Identify which cell holds the provided text, then report its [X, Y] central coordinate. 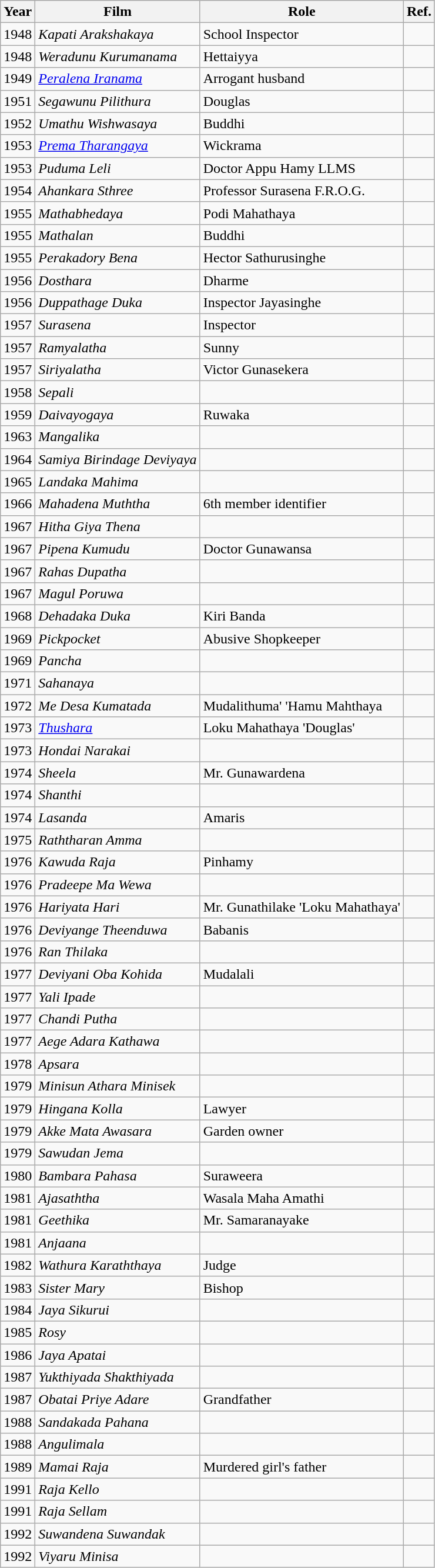
Hariyata Hari [118, 907]
1978 [18, 1064]
Kawuda Raja [118, 862]
Thushara [118, 728]
1983 [18, 1287]
Geethika [118, 1220]
Sister Mary [118, 1287]
Pradeepe Ma Wewa [118, 885]
Ref. [419, 12]
Bishop [302, 1287]
Raththaran Amma [118, 840]
Weradunu Kurumanama [118, 56]
Hingana Kolla [118, 1109]
1964 [18, 459]
Akke Mata Awasara [118, 1131]
1986 [18, 1355]
Sahanaya [118, 683]
Sunny [302, 348]
Jaya Sikurui [118, 1310]
Rahas Dupatha [118, 571]
Siriyalatha [118, 370]
Kapati Arakshakaya [118, 34]
Ramyalatha [118, 348]
1952 [18, 124]
Bambara Pahasa [118, 1176]
1972 [18, 706]
Sandakada Pahana [118, 1422]
Yali Ipade [118, 997]
Role [302, 12]
1980 [18, 1176]
Obatai Priye Adare [118, 1400]
1949 [18, 79]
Inspector Jayasinghe [302, 303]
Samiya Birindage Deviyaya [118, 459]
Hettaiyya [302, 56]
Prema Tharangaya [118, 146]
Garden owner [302, 1131]
Hitha Giya Thena [118, 526]
Landaka Mahima [118, 482]
1966 [18, 504]
Ruwaka [302, 415]
Ajasaththa [118, 1198]
1984 [18, 1310]
1971 [18, 683]
Deviyange Theenduwa [118, 929]
1965 [18, 482]
Raja Kello [118, 1489]
Loku Mahathaya 'Douglas' [302, 728]
1989 [18, 1467]
Grandfather [302, 1400]
1968 [18, 616]
Suraweera [302, 1176]
Mr. Samaranayake [302, 1220]
Year [18, 12]
1975 [18, 840]
Mamai Raja [118, 1467]
Suwandena Suwandak [118, 1534]
1958 [18, 392]
Ran Thilaka [118, 952]
Jaya Apatai [118, 1355]
1982 [18, 1265]
Babanis [302, 929]
Mahadena Muththa [118, 504]
Viyaru Minisa [118, 1556]
Mr. Gunathilake 'Loku Mahathaya' [302, 907]
Douglas [302, 101]
Pancha [118, 661]
Victor Gunasekera [302, 370]
Doctor Gunawansa [302, 549]
Hondai Narakai [118, 750]
Mr. Gunawardena [302, 773]
Kiri Banda [302, 616]
Doctor Appu Hamy LLMS [302, 168]
Angulimala [118, 1444]
Murdered girl's father [302, 1467]
Sawudan Jema [118, 1153]
Professor Surasena F.R.O.G. [302, 191]
Wasala Maha Amathi [302, 1198]
1951 [18, 101]
School Inspector [302, 34]
Anjaana [118, 1243]
Yukthiyada Shakthiyada [118, 1377]
Abusive Shopkeeper [302, 638]
Minisun Athara Minisek [118, 1086]
1963 [18, 437]
Dehadaka Duka [118, 616]
Dosthara [118, 281]
Perakadory Bena [118, 258]
Segawunu Pilithura [118, 101]
Ahankara Sthree [118, 191]
Raja Sellam [118, 1512]
Lawyer [302, 1109]
Amaris [302, 818]
Dharme [302, 281]
Judge [302, 1265]
Pinhamy [302, 862]
Chandi Putha [118, 1019]
1959 [18, 415]
1985 [18, 1332]
Mathalan [118, 235]
Lasanda [118, 818]
Mudalali [302, 974]
Apsara [118, 1064]
Deviyani Oba Kohida [118, 974]
Magul Poruwa [118, 593]
Hector Sathurusinghe [302, 258]
Shanthi [118, 795]
Rosy [118, 1332]
Wathura Karaththaya [118, 1265]
Pipena Kumudu [118, 549]
Peralena Iranama [118, 79]
Mathabhedaya [118, 213]
Mudalithuma' 'Hamu Mahthaya [302, 706]
Sepali [118, 392]
Sheela [118, 773]
1954 [18, 191]
Arrogant husband [302, 79]
Umathu Wishwasaya [118, 124]
Podi Mahathaya [302, 213]
Puduma Leli [118, 168]
6th member identifier [302, 504]
Mangalika [118, 437]
Duppathage Duka [118, 303]
Wickrama [302, 146]
Pickpocket [118, 638]
Film [118, 12]
Me Desa Kumatada [118, 706]
Aege Adara Kathawa [118, 1042]
Inspector [302, 325]
Surasena [118, 325]
Daivayogaya [118, 415]
